Scan for the cell matching the given text and deliver its [X, Y] coordinate at center. 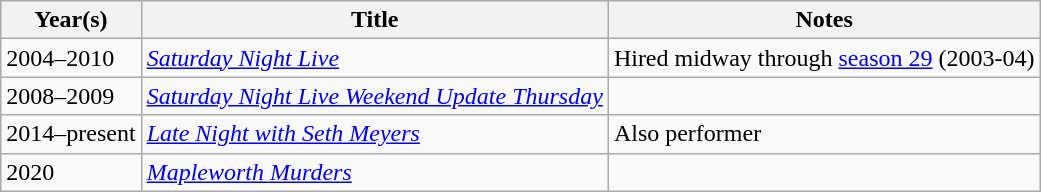
Late Night with Seth Meyers [374, 134]
Notes [824, 20]
Title [374, 20]
Saturday Night Live Weekend Update Thursday [374, 96]
2020 [71, 172]
Year(s) [71, 20]
2014–present [71, 134]
Saturday Night Live [374, 58]
2004–2010 [71, 58]
Hired midway through season 29 (2003-04) [824, 58]
Also performer [824, 134]
2008–2009 [71, 96]
Mapleworth Murders [374, 172]
